Pinpoint the cell where the given text exists, returning its (X, Y) midpoint coordinate. 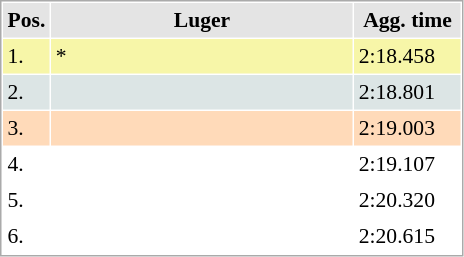
1. (26, 56)
* (202, 56)
2:18.458 (407, 56)
2:19.003 (407, 128)
5. (26, 200)
2:20.320 (407, 200)
Agg. time (407, 20)
3. (26, 128)
Pos. (26, 20)
2:18.801 (407, 92)
2:19.107 (407, 164)
6. (26, 236)
2. (26, 92)
Luger (202, 20)
2:20.615 (407, 236)
4. (26, 164)
